Scan for the cell matching the given text and deliver its (X, Y) coordinate at center. 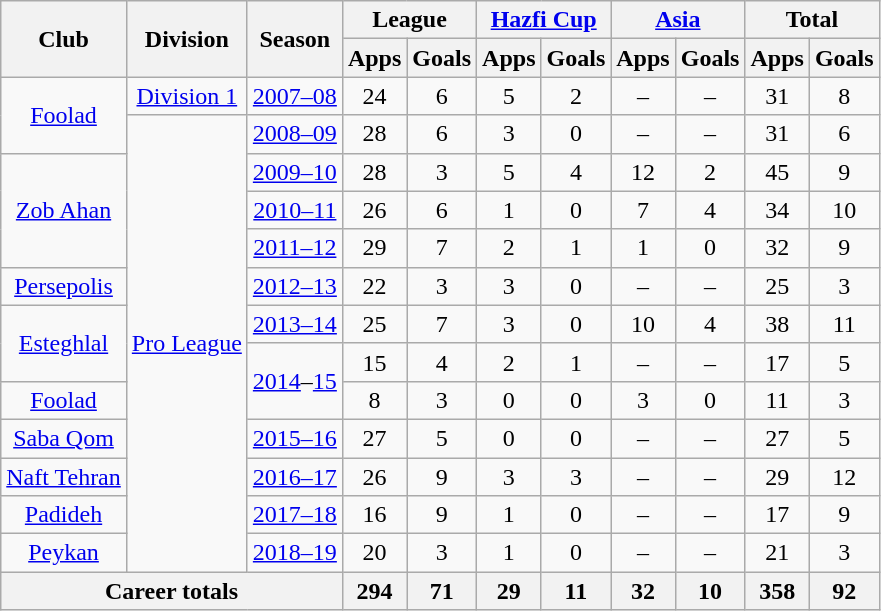
Esteghlal (64, 343)
Club (64, 39)
16 (374, 515)
2007–08 (294, 96)
Padideh (64, 515)
Asia (678, 20)
Season (294, 39)
Pro League (186, 344)
22 (374, 286)
358 (777, 591)
21 (777, 553)
Persepolis (64, 286)
294 (374, 591)
Career totals (172, 591)
Saba Qom (64, 438)
Division (186, 39)
20 (374, 553)
Peykan (64, 553)
Zob Ahan (64, 210)
2010–11 (294, 210)
Total (812, 20)
2014–15 (294, 381)
2018–19 (294, 553)
2017–18 (294, 515)
Hazfi Cup (544, 20)
2009–10 (294, 172)
34 (777, 210)
45 (777, 172)
2013–14 (294, 324)
2016–17 (294, 477)
Division 1 (186, 96)
2008–09 (294, 134)
League (409, 20)
2015–16 (294, 438)
Naft Tehran (64, 477)
15 (374, 362)
92 (844, 591)
24 (374, 96)
71 (442, 591)
2011–12 (294, 248)
2012–13 (294, 286)
38 (777, 324)
